Scan for the cell matching the given text and deliver its (X, Y) coordinate at center. 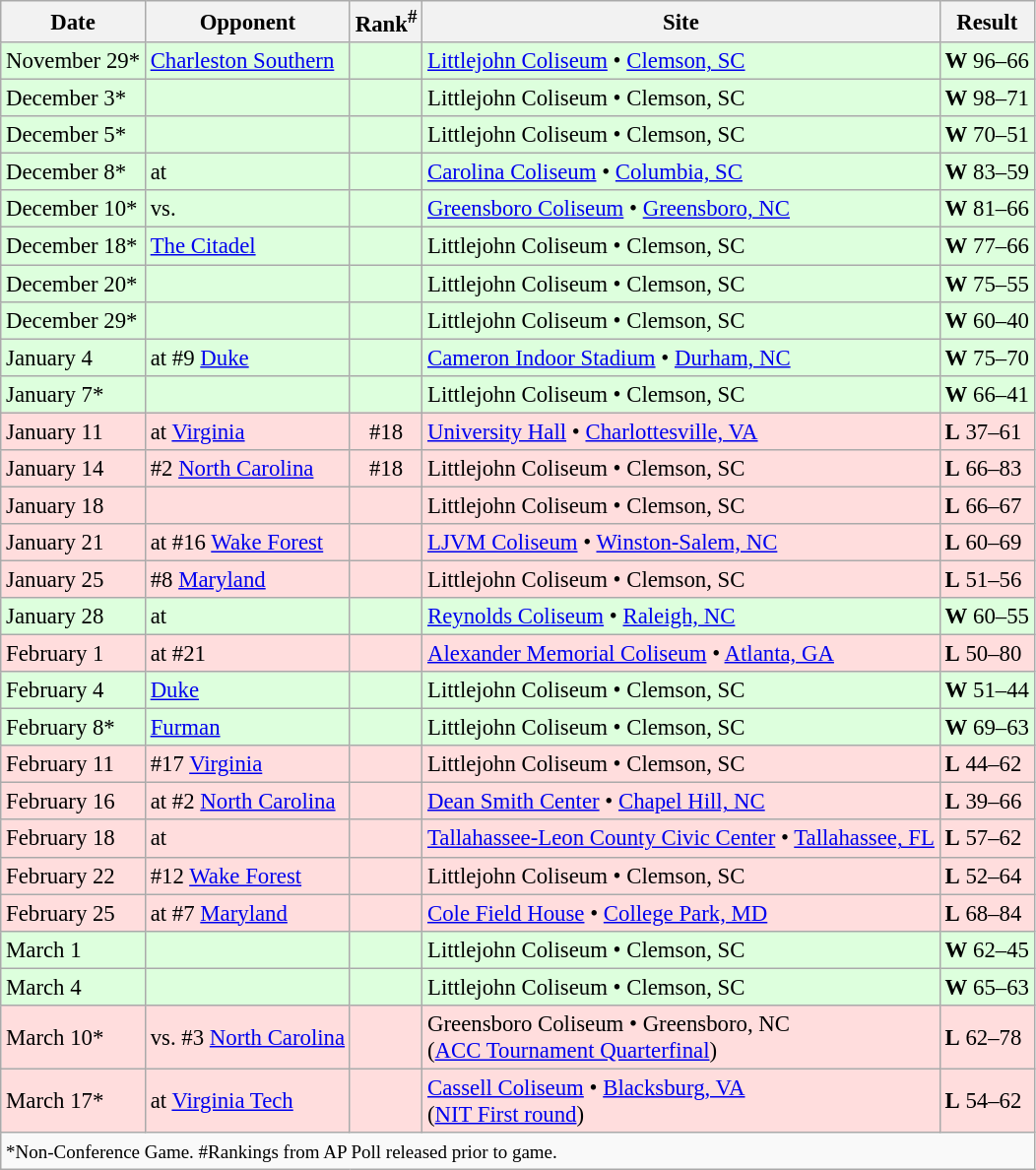
January 25 (73, 579)
W 77–66 (987, 246)
January 4 (73, 357)
W 51–44 (987, 690)
L 51–56 (987, 579)
L 62–78 (987, 1038)
L 68–84 (987, 913)
LJVM Coliseum • Winston-Salem, NC (681, 543)
February 11 (73, 764)
Tallahassee-Leon County Civic Center • Tallahassee, FL (681, 839)
*Non-Conference Game. #Rankings from AP Poll released prior to game. (518, 1151)
Cole Field House • College Park, MD (681, 913)
W 98–71 (987, 98)
Opponent (247, 22)
vs. #3 North Carolina (247, 1038)
#12 Wake Forest (247, 876)
February 1 (73, 654)
#17 Virginia (247, 764)
University Hall • Charlottesville, VA (681, 431)
January 21 (73, 543)
at #7 Maryland (247, 913)
L 60–69 (987, 543)
February 25 (73, 913)
January 28 (73, 617)
#8 Maryland (247, 579)
December 10* (73, 210)
at #9 Duke (247, 357)
Alexander Memorial Coliseum • Atlanta, GA (681, 654)
Dean Smith Center • Chapel Hill, NC (681, 802)
W 83–59 (987, 172)
January 11 (73, 431)
L 44–62 (987, 764)
at #16 Wake Forest (247, 543)
Duke (247, 690)
Cameron Indoor Stadium • Durham, NC (681, 357)
February 22 (73, 876)
November 29* (73, 61)
December 29* (73, 320)
W 96–66 (987, 61)
Site (681, 22)
March 4 (73, 987)
December 5* (73, 135)
W 60–40 (987, 320)
February 8* (73, 728)
#2 North Carolina (247, 469)
W 66–41 (987, 394)
W 65–63 (987, 987)
vs. (247, 210)
February 18 (73, 839)
Charleston Southern (247, 61)
L 39–66 (987, 802)
L 37–61 (987, 431)
W 60–55 (987, 617)
at Virginia Tech (247, 1101)
W 81–66 (987, 210)
March 17* (73, 1101)
January 7* (73, 394)
December 18* (73, 246)
Result (987, 22)
L 66–83 (987, 469)
at #21 (247, 654)
Greensboro Coliseum • Greensboro, NC(ACC Tournament Quarterfinal) (681, 1038)
February 16 (73, 802)
The Citadel (247, 246)
January 14 (73, 469)
W 62–45 (987, 949)
at #2 North Carolina (247, 802)
December 8* (73, 172)
Rank# (386, 22)
Date (73, 22)
W 75–55 (987, 284)
March 10* (73, 1038)
Carolina Coliseum • Columbia, SC (681, 172)
February 4 (73, 690)
March 1 (73, 949)
Greensboro Coliseum • Greensboro, NC (681, 210)
Furman (247, 728)
December 3* (73, 98)
Reynolds Coliseum • Raleigh, NC (681, 617)
L 57–62 (987, 839)
December 20* (73, 284)
January 18 (73, 505)
L 66–67 (987, 505)
W 75–70 (987, 357)
W 70–51 (987, 135)
W 69–63 (987, 728)
L 52–64 (987, 876)
at Virginia (247, 431)
L 54–62 (987, 1101)
Cassell Coliseum • Blacksburg, VA(NIT First round) (681, 1101)
L 50–80 (987, 654)
